Output the (x, y) coordinate of the center of the cell containing the given text.  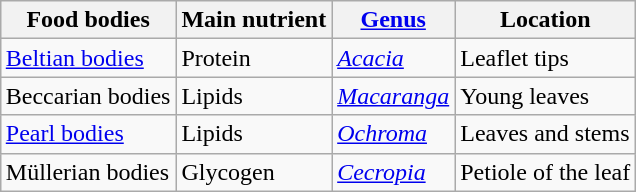
Beltian bodies (88, 58)
Leaflet tips (546, 58)
Leaves and stems (546, 134)
Petiole of the leaf (546, 172)
Young leaves (546, 96)
Genus (394, 20)
Ochroma (394, 134)
Location (546, 20)
Beccarian bodies (88, 96)
Main nutrient (254, 20)
Cecropia (394, 172)
Acacia (394, 58)
Food bodies (88, 20)
Pearl bodies (88, 134)
Glycogen (254, 172)
Macaranga (394, 96)
Müllerian bodies (88, 172)
Protein (254, 58)
